Detect which cell encompasses the target text, then output its (X, Y) center coordinate. 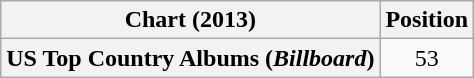
Position (427, 20)
Chart (2013) (190, 20)
53 (427, 58)
US Top Country Albums (Billboard) (190, 58)
